Extract the [X, Y] coordinate from the center of the cell holding the provided text.  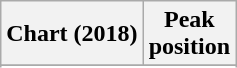
Peakposition [189, 34]
Chart (2018) [72, 34]
